Return [x, y] of the center of cell containing provided text 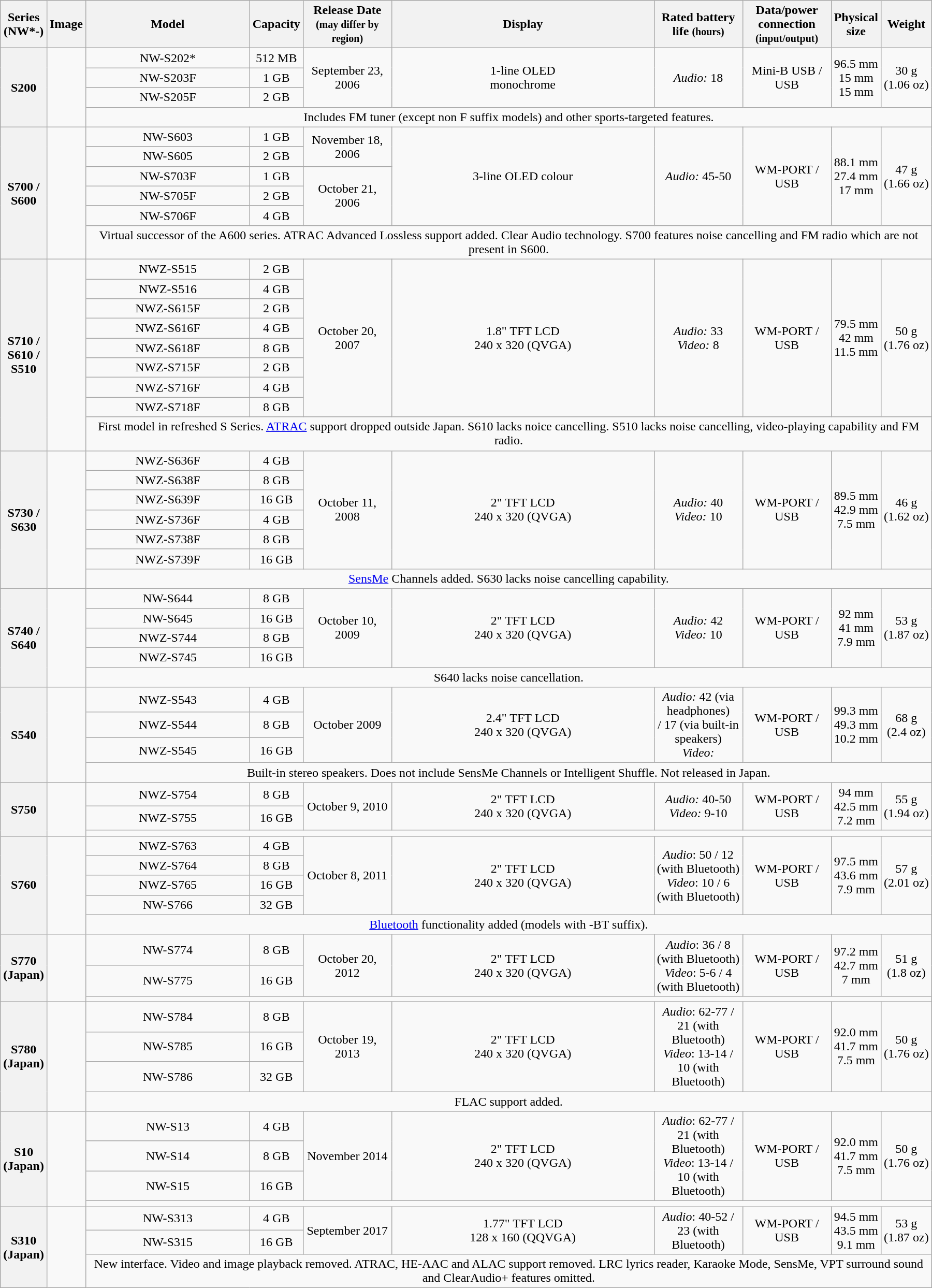
Built-in stereo speakers. Does not include SensMe Channels or Intelligent Shuffle. Not released in Japan. [509, 773]
96.5 mm15 mm15 mm [856, 78]
NW-S605 [168, 156]
September 2017 [347, 1231]
NWZ-S764 [168, 865]
57 g(2.01 oz) [906, 875]
94 mm42.5 mm7.2 mm [856, 806]
FLAC support added. [509, 1102]
NWZ-S543 [168, 700]
Mini-B USB / USB [787, 78]
NWZ-S618F [168, 348]
92 mm41 mm7.9 mm [856, 628]
S740 /S640 [24, 638]
NW-S784 [168, 1017]
S700 / S600 [24, 193]
94.5 mm43.5 mm9.1 mm [856, 1231]
NW-S774 [168, 950]
NW-S13 [168, 1126]
S310(Japan) [24, 1247]
Physical size [856, 24]
2.4" TFT LCD240 x 320 (QVGA) [523, 725]
NWZ-S638F [168, 480]
NWZ-S755 [168, 818]
S540 [24, 735]
October 20, 2007 [347, 338]
October 9, 2010 [347, 806]
Audio: 42 (via headphones)/ 17 (via built-in speakers)Video: [698, 725]
1-line OLEDmonochrome [523, 78]
S750 [24, 809]
NWZ-S616F [168, 328]
October 10, 2009 [347, 628]
NW-S786 [168, 1077]
Audio: 33Video: 8 [698, 338]
97.5 mm43.6 mm7.9 mm [856, 875]
NW-S645 [168, 618]
Bluetooth functionality added (models with -BT suffix). [509, 924]
S710 /S610 / S510 [24, 355]
89.5 mm42.9 mm7.5 mm [856, 510]
NW-S705F [168, 196]
November 2014 [347, 1156]
S10(Japan) [24, 1159]
Audio: 50 / 12 (with Bluetooth)Video: 10 / 6 (with Bluetooth) [698, 875]
October 8, 2011 [347, 875]
S760 [24, 885]
NWZ-S718F [168, 407]
NW-S203F [168, 78]
NWZ-S744 [168, 638]
Audio: 42Video: 10 [698, 628]
NWZ-S516 [168, 288]
Audio: 18 [698, 78]
Includes FM tuner (except non F suffix models) and other sports-targeted features. [509, 117]
Audio: 40Video: 10 [698, 510]
Weight [906, 24]
Series(NW*-) [24, 24]
Release Date (may differ by region) [347, 24]
NWZ-S615F [168, 309]
Audio: 45-50 [698, 176]
51 g(1.8 oz) [906, 965]
512 MB [276, 58]
November 18, 2006 [347, 147]
NW-S706F [168, 215]
October 19, 2013 [347, 1046]
NWZ-S739F [168, 559]
88.1 mm27.4 mm17 mm [856, 176]
55 g(1.94 oz) [906, 806]
NWZ-S636F [168, 460]
S640 lacks noise cancellation. [509, 677]
September 23, 2006 [347, 78]
NW-S313 [168, 1219]
99.3 mm49.3 mm10.2 mm [856, 725]
NW-S15 [168, 1186]
Audio: 40-50Video: 9-10 [698, 806]
NW-S775 [168, 981]
NW-S644 [168, 598]
NWZ-S738F [168, 539]
Rated battery life (hours) [698, 24]
30 g(1.06 oz) [906, 78]
S200 [24, 88]
October 21, 2006 [347, 196]
46 g(1.62 oz) [906, 510]
NW-S202* [168, 58]
S770(Japan) [24, 968]
97.2 mm42.7 mm7 mm [856, 965]
S780(Japan) [24, 1057]
NW-S766 [168, 905]
Data/power connection (input/output) [787, 24]
1.77" TFT LCD128 x 160 (QQVGA) [523, 1231]
NWZ-S515 [168, 269]
68 g(2.4 oz) [906, 725]
NWZ-S639F [168, 500]
Capacity [276, 24]
October 11, 2008 [347, 510]
3-line OLED colour [523, 176]
October 20, 2012 [347, 965]
47 g(1.66 oz) [906, 176]
79.5 mm42 mm11.5 mm [856, 338]
SensMe Channels added. S630 lacks noise cancelling capability. [509, 578]
1.8" TFT LCD240 x 320 (QVGA) [523, 338]
NWZ-S544 [168, 725]
NWZ-S765 [168, 885]
Display [523, 24]
NW-S205F [168, 97]
NWZ-S763 [168, 846]
NWZ-S716F [168, 387]
S730 /S630 [24, 519]
NWZ-S715F [168, 368]
NWZ-S545 [168, 750]
NWZ-S736F [168, 519]
NWZ-S754 [168, 794]
NW-S603 [168, 137]
NW-S14 [168, 1156]
Audio: 40-52 / 23 (with Bluetooth) [698, 1231]
Audio: 36 / 8 (with Bluetooth)Video: 5-6 / 4 (with Bluetooth) [698, 965]
Image [66, 24]
NW-S785 [168, 1047]
NW-S703F [168, 176]
October 2009 [347, 725]
NWZ-S745 [168, 658]
NW-S315 [168, 1242]
Model [168, 24]
